Search for the cell housing the specified text and yield its (x, y) center coordinate. 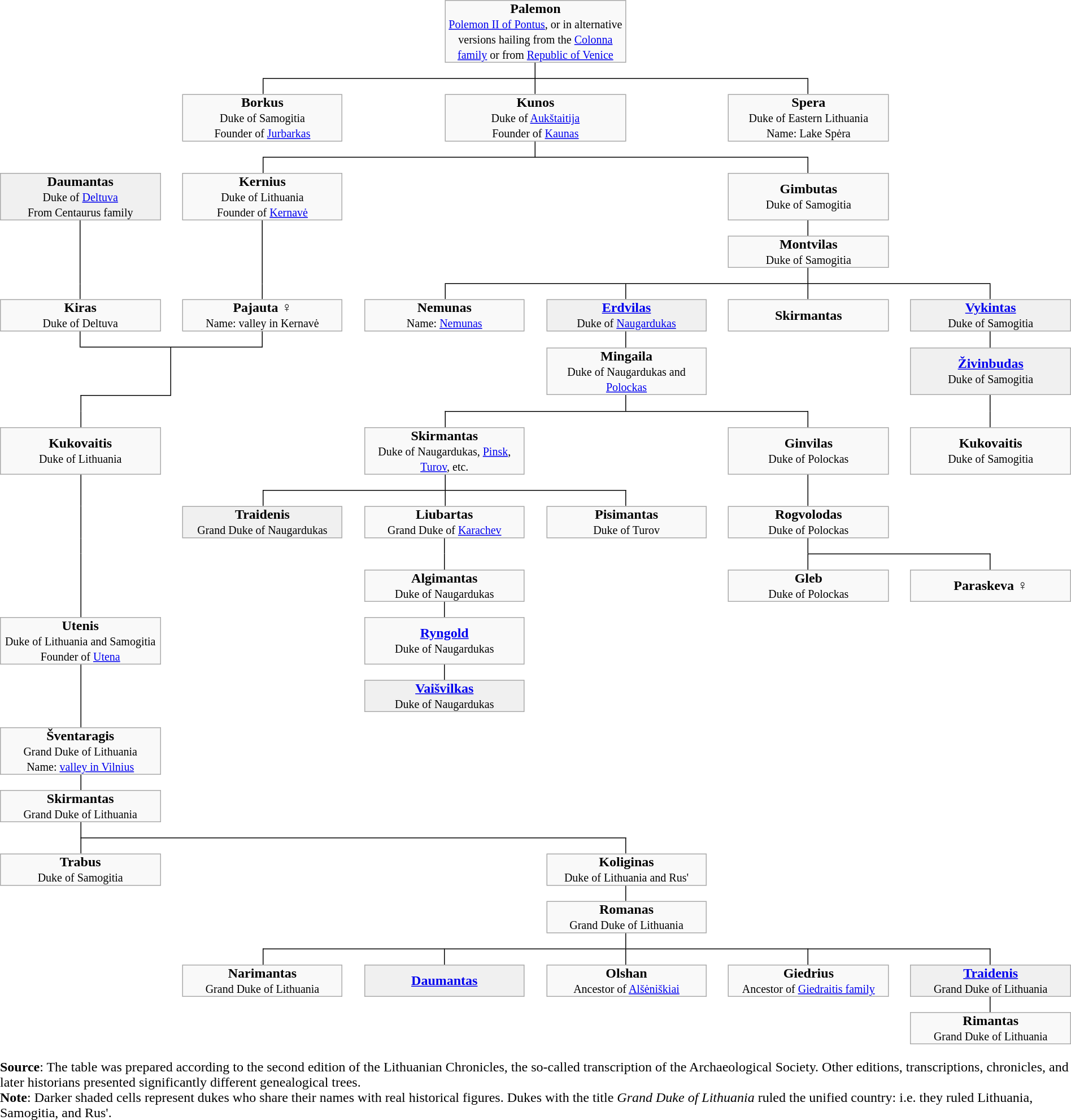
Traidenis Grand Duke of Naugardukas (262, 522)
Liubartas Grand Duke of Karachev (445, 522)
Giedrius Ancestor of Giedraitis family (808, 981)
Pajauta ♀ Name: valley in Kernavė (262, 315)
Montvilas Duke of Samogitia (808, 252)
Vaišvilkas Duke of Naugardukas (445, 696)
Narimantas Grand Duke of Lithuania (262, 981)
Daumantas (445, 981)
Skirmantas Duke of Naugardukas, Pinsk, Turov, etc. (445, 451)
Skirmantas (808, 315)
Mingaila Duke of Naugardukas and Polockas (626, 371)
Kukovaitis Duke of Lithuania (80, 451)
Erdvilas Duke of Naugardukas (626, 315)
Gleb Duke of Polockas (808, 585)
Kiras Duke of Deltuva (80, 315)
Rimantas Grand Duke of Lithuania (991, 1028)
Palemon Polemon II of Pontus, or in alternative versions hailing from the Colonna family or from Republic of Venice (535, 32)
Koliginas Duke of Lithuania and Rus' (626, 869)
Trabus Duke of Samogitia (80, 869)
Daumantas Duke of DeltuvaFrom Centaurus family (80, 197)
Vykintas Duke of Samogitia (991, 315)
Paraskeva ♀ (991, 585)
Traidenis Grand Duke of Lithuania (991, 981)
Spera Duke of Eastern LithuaniaName: Lake Spėra (808, 118)
Šventaragis Grand Duke of LithuaniaName: valley in Vilnius (80, 751)
Skirmantas Grand Duke of Lithuania (80, 806)
Kunos Duke of AukštaitijaFounder of Kaunas (535, 118)
Kernius Duke of LithuaniaFounder of Kernavė (262, 197)
Algimantas Duke of Naugardukas (445, 585)
Rogvolodas Duke of Polockas (808, 522)
Kukovaitis Duke of Samogitia (991, 451)
Borkus Duke of Samogitia Founder of Jurbarkas (262, 118)
Živinbudas Duke of Samogitia (991, 371)
Nemunas Name: Nemunas (445, 315)
Ginvilas Duke of Polockas (808, 451)
Utenis Duke of Lithuania and SamogitiaFounder of Utena (80, 641)
Pisimantas Duke of Turov (626, 522)
Gimbutas Duke of Samogitia (808, 197)
Olshan Ancestor of Alšėniškiai (626, 981)
Romanas Grand Duke of Lithuania (626, 917)
Ryngold Duke of Naugardukas (445, 641)
